Search for the cell housing the specified text and yield its (X, Y) center coordinate. 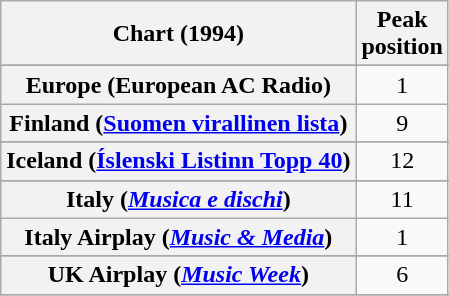
Italy (Musica e dischi) (178, 199)
9 (402, 123)
Peakposition (402, 34)
12 (402, 161)
Italy Airplay (Music & Media) (178, 237)
UK Airplay (Music Week) (178, 275)
11 (402, 199)
6 (402, 275)
Iceland (Íslenski Listinn Topp 40) (178, 161)
Chart (1994) (178, 34)
Finland (Suomen virallinen lista) (178, 123)
Europe (European AC Radio) (178, 85)
